Scan for the cell matching the given text and deliver its [X, Y] coordinate at center. 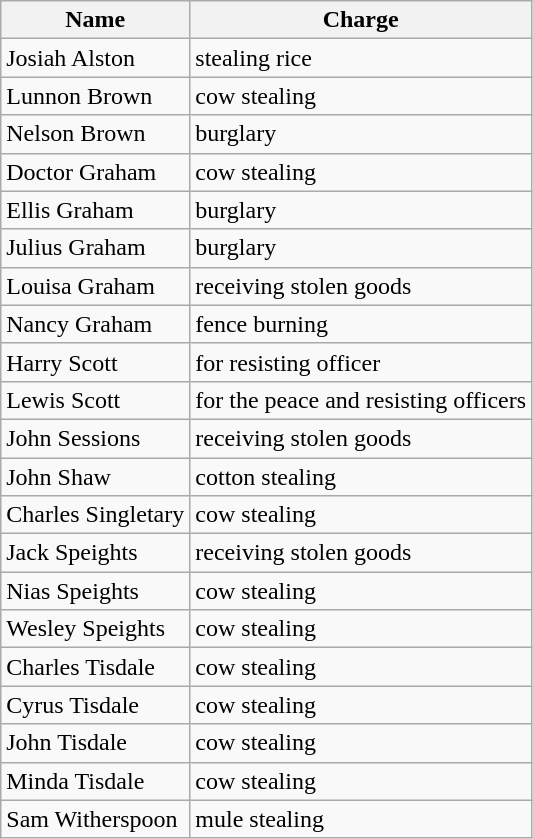
Nelson Brown [96, 134]
Doctor Graham [96, 172]
Wesley Speights [96, 629]
Josiah Alston [96, 58]
for resisting officer [361, 362]
Charles Singletary [96, 515]
Louisa Graham [96, 286]
Julius Graham [96, 248]
stealing rice [361, 58]
fence burning [361, 324]
John Sessions [96, 438]
cotton stealing [361, 477]
Nias Speights [96, 591]
Charge [361, 20]
Name [96, 20]
Lunnon Brown [96, 96]
Sam Witherspoon [96, 819]
Minda Tisdale [96, 781]
Lewis Scott [96, 400]
John Tisdale [96, 743]
mule stealing [361, 819]
Harry Scott [96, 362]
for the peace and resisting officers [361, 400]
Jack Speights [96, 553]
Nancy Graham [96, 324]
Cyrus Tisdale [96, 705]
Charles Tisdale [96, 667]
Ellis Graham [96, 210]
John Shaw [96, 477]
